Capture the cell that displays the provided text and extract its [X, Y] central coordinate. 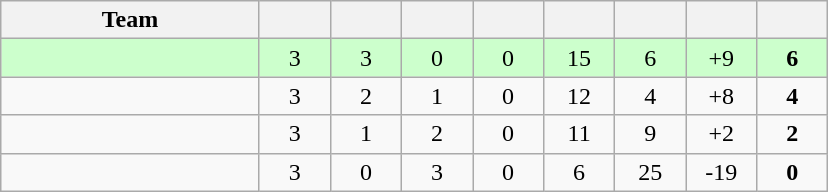
-19 [722, 172]
15 [580, 58]
25 [650, 172]
12 [580, 96]
11 [580, 134]
+2 [722, 134]
9 [650, 134]
+9 [722, 58]
+8 [722, 96]
Team [130, 20]
